Find where the given text appears and provide that cell's center as (X, Y) coordinate. 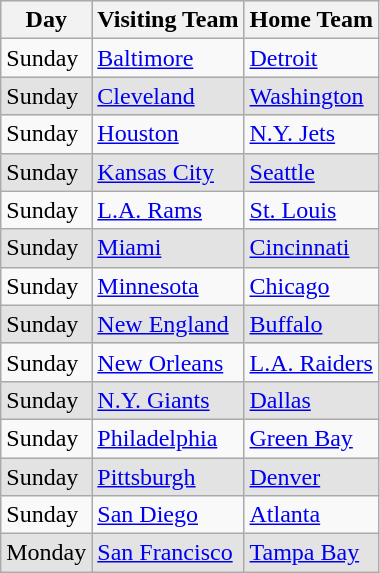
Day (46, 20)
New England (168, 324)
Chicago (311, 286)
Philadelphia (168, 438)
L.A. Rams (168, 210)
Atlanta (311, 515)
Denver (311, 477)
Houston (168, 134)
Tampa Bay (311, 553)
Buffalo (311, 324)
San Francisco (168, 553)
Dallas (311, 400)
Monday (46, 553)
Visiting Team (168, 20)
Minnesota (168, 286)
N.Y. Jets (311, 134)
Baltimore (168, 58)
New Orleans (168, 362)
Miami (168, 248)
Kansas City (168, 172)
Cleveland (168, 96)
Green Bay (311, 438)
N.Y. Giants (168, 400)
Washington (311, 96)
L.A. Raiders (311, 362)
Seattle (311, 172)
Detroit (311, 58)
Home Team (311, 20)
San Diego (168, 515)
St. Louis (311, 210)
Pittsburgh (168, 477)
Cincinnati (311, 248)
